Output the (x, y) coordinate of the center of the cell containing the given text.  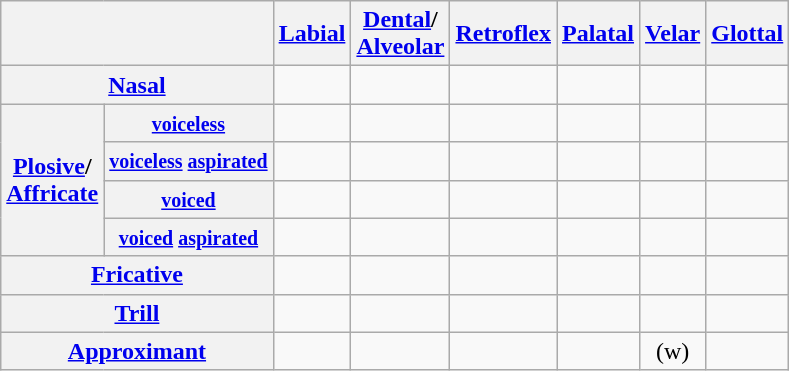
Palatal (598, 34)
Fricative (137, 275)
(w) (673, 351)
Nasal (137, 85)
voiced (188, 199)
Retroflex (504, 34)
voiceless aspirated (188, 161)
Approximant (137, 351)
Trill (137, 313)
Velar (673, 34)
Glottal (748, 34)
voiceless (188, 123)
voiced aspirated (188, 237)
Dental/Alveolar (400, 34)
Plosive/Affricate (52, 180)
Labial (312, 34)
